Locate the cell with the specified text and output its (X, Y) center coordinate. 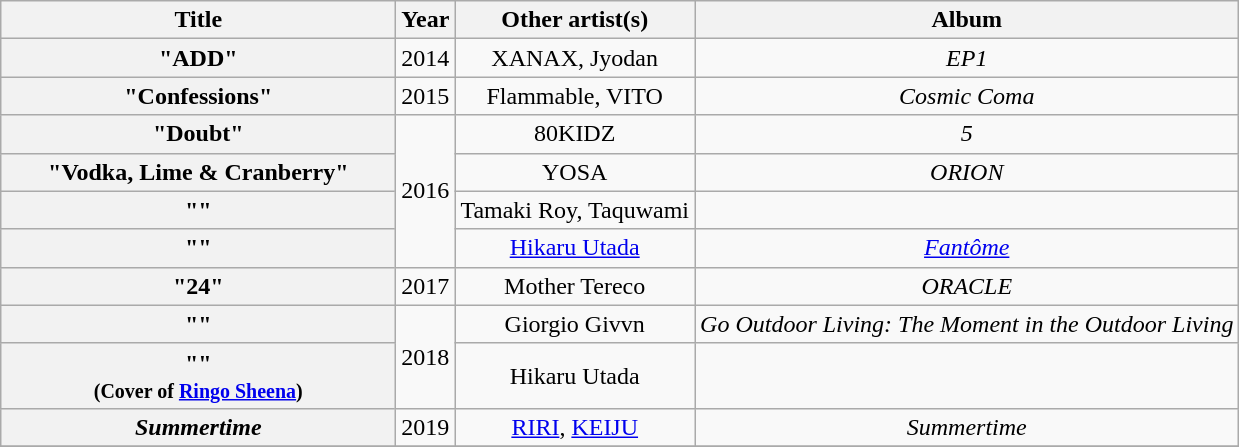
2014 (426, 58)
ORION (967, 172)
80KIDZ (575, 134)
Album (967, 20)
RIRI, KEIJU (575, 427)
"24" (198, 286)
2019 (426, 427)
ORACLE (967, 286)
"Doubt" (198, 134)
2018 (426, 356)
Tamaki Roy, Taquwami (575, 210)
YOSA (575, 172)
Cosmic Coma (967, 96)
Go Outdoor Living: The Moment in the Outdoor Living (967, 324)
"Vodka, Lime & Cranberry" (198, 172)
Mother Tereco (575, 286)
Fantôme (967, 248)
Year (426, 20)
Title (198, 20)
5 (967, 134)
2017 (426, 286)
""(Cover of Ringo Sheena) (198, 376)
"ADD" (198, 58)
Other artist(s) (575, 20)
Giorgio Givvn (575, 324)
XANAX, Jyodan (575, 58)
Flammable, VITO (575, 96)
EP1 (967, 58)
2016 (426, 191)
2015 (426, 96)
"Confessions" (198, 96)
